Output the [x, y] coordinate of the center of the cell containing the given text.  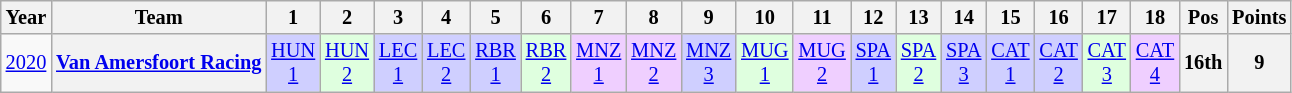
8 [654, 17]
13 [918, 17]
7 [598, 17]
11 [822, 17]
5 [495, 17]
Team [158, 17]
3 [398, 17]
12 [874, 17]
MNZ1 [598, 63]
Pos [1203, 17]
10 [764, 17]
HUN1 [293, 63]
CAT1 [1010, 63]
MNZ3 [708, 63]
16 [1059, 17]
Points [1259, 17]
CAT2 [1059, 63]
SPA1 [874, 63]
18 [1155, 17]
6 [546, 17]
CAT3 [1107, 63]
SPA3 [964, 63]
1 [293, 17]
HUN2 [347, 63]
CAT4 [1155, 63]
2 [347, 17]
4 [446, 17]
MUG1 [764, 63]
MNZ2 [654, 63]
15 [1010, 17]
RBR1 [495, 63]
LEC2 [446, 63]
14 [964, 17]
Van Amersfoort Racing [158, 63]
2020 [26, 63]
SPA2 [918, 63]
16th [1203, 63]
17 [1107, 17]
RBR2 [546, 63]
MUG2 [822, 63]
Year [26, 17]
LEC1 [398, 63]
